Return (X, Y) of the center of cell containing provided text 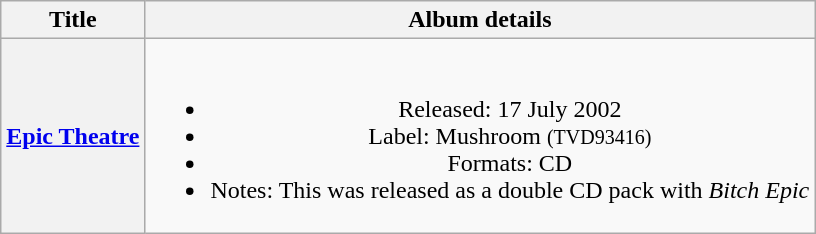
Title (73, 20)
Album details (480, 20)
Epic Theatre (73, 136)
Released: 17 July 2002Label: Mushroom (TVD93416)Formats: CDNotes: This was released as a double CD pack with Bitch Epic (480, 136)
